For the text-containing cell, return its midpoint in [x, y] coordinate format. 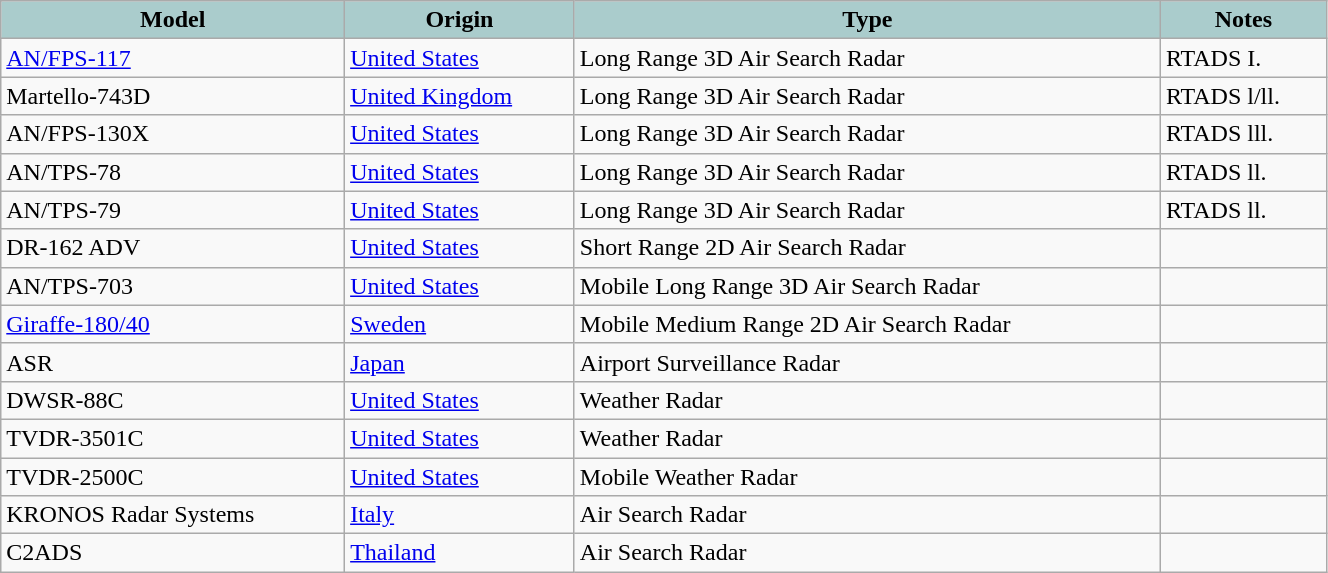
Model [173, 20]
KRONOS Radar Systems [173, 515]
Thailand [460, 553]
Mobile Weather Radar [867, 477]
Mobile Long Range 3D Air Search Radar [867, 286]
Notes [1243, 20]
RTADS l/ll. [1243, 96]
TVDR-3501C [173, 438]
DWSR-88C [173, 400]
AN/FPS-130X [173, 134]
AN/TPS-78 [173, 172]
Japan [460, 362]
Mobile Medium Range 2D Air Search Radar [867, 324]
ASR [173, 362]
C2ADS [173, 553]
AN/FPS-117 [173, 58]
Origin [460, 20]
Airport Surveillance Radar [867, 362]
Type [867, 20]
DR-162 ADV [173, 248]
Short Range 2D Air Search Radar [867, 248]
Italy [460, 515]
AN/TPS-703 [173, 286]
Sweden [460, 324]
TVDR-2500C [173, 477]
RTADS lll. [1243, 134]
Giraffe-180/40 [173, 324]
RTADS I. [1243, 58]
AN/TPS-79 [173, 210]
Martello-743D [173, 96]
United Kingdom [460, 96]
